Find where the given text appears and provide that cell's center as [x, y] coordinate. 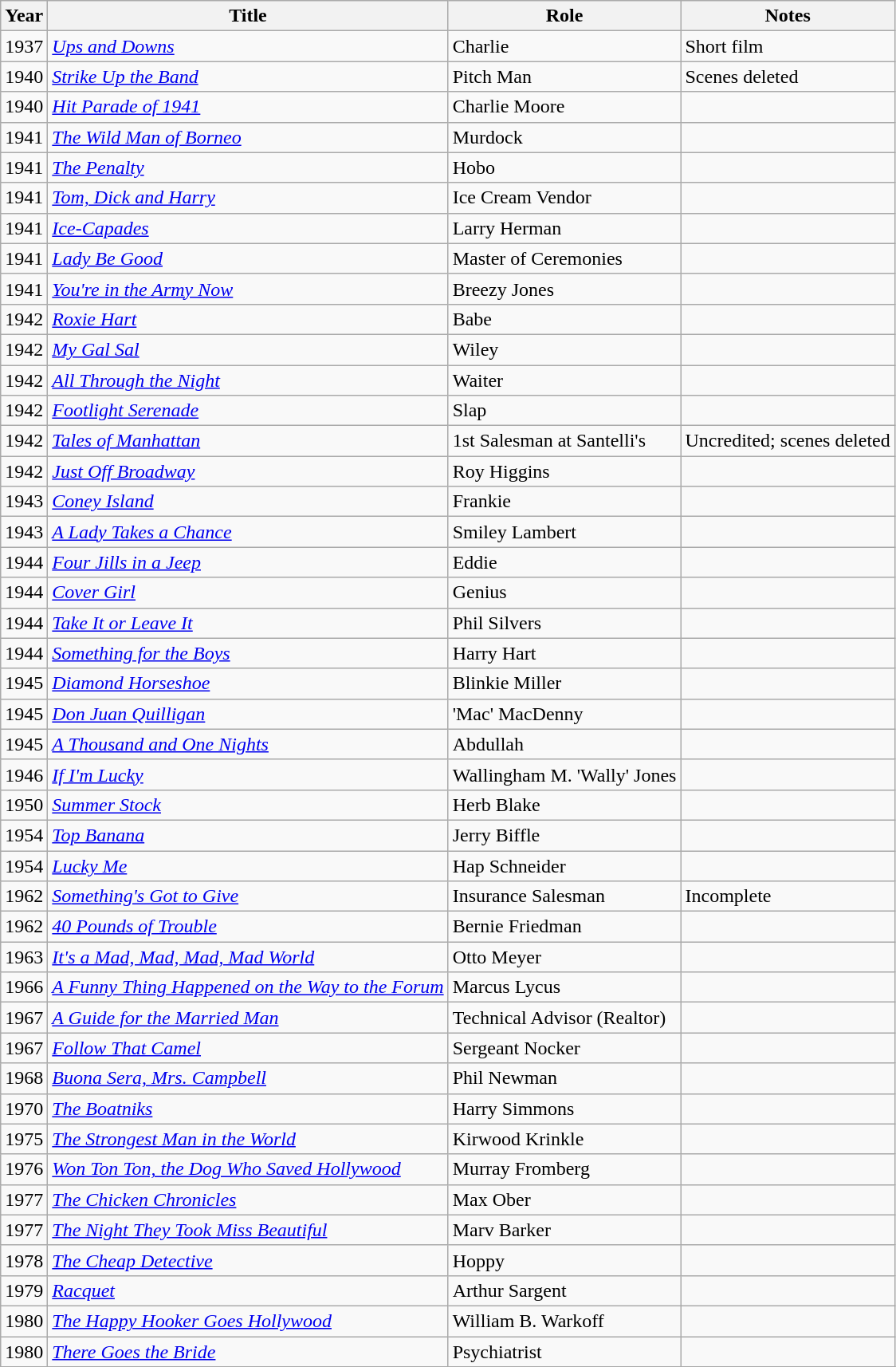
1963 [24, 957]
Title [248, 16]
Blinkie Miller [564, 683]
Slap [564, 411]
A Guide for the Married Man [248, 1018]
Incomplete [788, 896]
1979 [24, 1290]
The Strongest Man in the World [248, 1139]
The Penalty [248, 167]
Cover Girl [248, 593]
Tales of Manhattan [248, 441]
1970 [24, 1109]
Diamond Horseshoe [248, 683]
Bernie Friedman [564, 927]
Insurance Salesman [564, 896]
Murdock [564, 137]
Roy Higgins [564, 471]
Pitch Man [564, 77]
There Goes the Bride [248, 1352]
Genius [564, 593]
Four Jills in a Jeep [248, 562]
Hoppy [564, 1260]
Eddie [564, 562]
Footlight Serenade [248, 411]
1968 [24, 1078]
The Happy Hooker Goes Hollywood [248, 1321]
Ice-Capades [248, 228]
'Mac' MacDenny [564, 714]
Wiley [564, 349]
Jerry Biffle [564, 835]
Technical Advisor (Realtor) [564, 1018]
Short film [788, 46]
If I'm Lucky [248, 774]
Ups and Downs [248, 46]
Kirwood Krinkle [564, 1139]
Notes [788, 16]
Babe [564, 319]
You're in the Army Now [248, 289]
1975 [24, 1139]
Hit Parade of 1941 [248, 107]
Don Juan Quilligan [248, 714]
My Gal Sal [248, 349]
Herb Blake [564, 805]
A Thousand and One Nights [248, 744]
Ice Cream Vendor [564, 198]
Strike Up the Band [248, 77]
Phil Silvers [564, 623]
Coney Island [248, 502]
Sergeant Nocker [564, 1048]
1st Salesman at Santelli's [564, 441]
Lady Be Good [248, 258]
A Lady Takes a Chance [248, 532]
Smiley Lambert [564, 532]
Something for the Boys [248, 653]
Follow That Camel [248, 1048]
It's a Mad, Mad, Mad, Mad World [248, 957]
Master of Ceremonies [564, 258]
40 Pounds of Trouble [248, 927]
A Funny Thing Happened on the Way to the Forum [248, 987]
Max Ober [564, 1200]
Otto Meyer [564, 957]
Marcus Lycus [564, 987]
1978 [24, 1260]
Marv Barker [564, 1230]
1950 [24, 805]
Hap Schneider [564, 865]
Phil Newman [564, 1078]
1966 [24, 987]
Breezy Jones [564, 289]
The Chicken Chronicles [248, 1200]
Something's Got to Give [248, 896]
Hobo [564, 167]
Racquet [248, 1290]
Larry Herman [564, 228]
Arthur Sargent [564, 1290]
Murray Fromberg [564, 1169]
All Through the Night [248, 380]
Won Ton Ton, the Dog Who Saved Hollywood [248, 1169]
Charlie Moore [564, 107]
Summer Stock [248, 805]
Just Off Broadway [248, 471]
Charlie [564, 46]
Lucky Me [248, 865]
Roxie Hart [248, 319]
William B. Warkoff [564, 1321]
Harry Simmons [564, 1109]
The Wild Man of Borneo [248, 137]
The Cheap Detective [248, 1260]
1946 [24, 774]
The Boatniks [248, 1109]
1976 [24, 1169]
Wallingham M. 'Wally' Jones [564, 774]
Waiter [564, 380]
Harry Hart [564, 653]
Take It or Leave It [248, 623]
Uncredited; scenes deleted [788, 441]
Scenes deleted [788, 77]
Tom, Dick and Harry [248, 198]
The Night They Took Miss Beautiful [248, 1230]
1937 [24, 46]
Role [564, 16]
Buona Sera, Mrs. Campbell [248, 1078]
Abdullah [564, 744]
Psychiatrist [564, 1352]
Top Banana [248, 835]
Year [24, 16]
Frankie [564, 502]
